Extract the [X, Y] coordinate from the center of the cell holding the provided text.  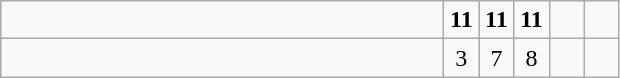
8 [532, 58]
7 [496, 58]
3 [462, 58]
